Find where the given text appears and provide that cell's center as [x, y] coordinate. 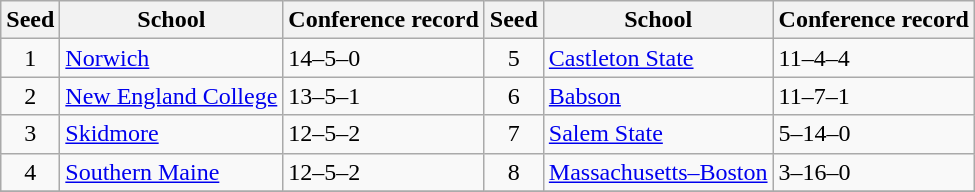
Skidmore [172, 134]
2 [30, 96]
1 [30, 58]
Babson [658, 96]
6 [514, 96]
New England College [172, 96]
5–14–0 [874, 134]
14–5–0 [384, 58]
4 [30, 172]
Norwich [172, 58]
8 [514, 172]
Castleton State [658, 58]
13–5–1 [384, 96]
11–7–1 [874, 96]
3–16–0 [874, 172]
Southern Maine [172, 172]
3 [30, 134]
5 [514, 58]
7 [514, 134]
Salem State [658, 134]
Massachusetts–Boston [658, 172]
11–4–4 [874, 58]
